From the cell containing the given text, extract its center point as [X, Y] coordinate. 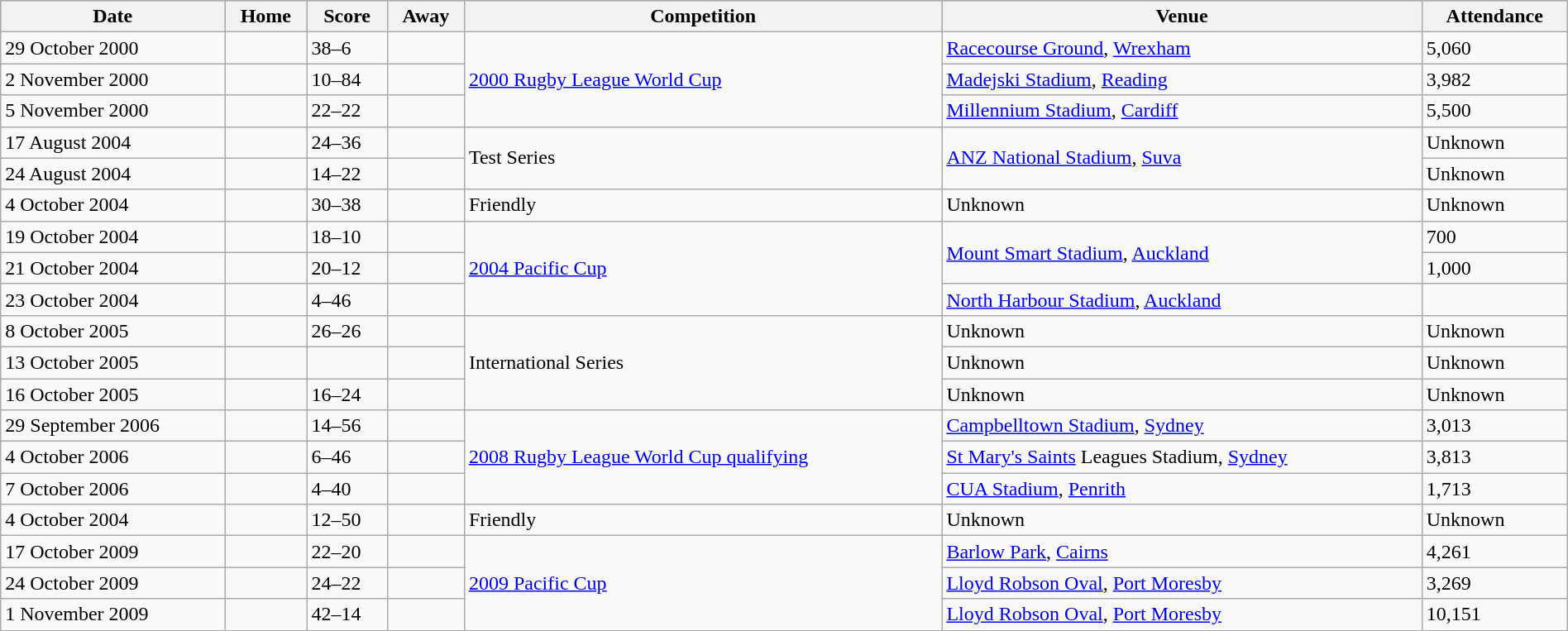
Test Series [703, 158]
1,713 [1494, 489]
4,261 [1494, 552]
17 October 2009 [112, 552]
Millennium Stadium, Cardiff [1182, 111]
19 October 2004 [112, 237]
Away [425, 17]
24 October 2009 [112, 583]
Racecourse Ground, Wrexham [1182, 48]
24 August 2004 [112, 174]
12–50 [347, 520]
Attendance [1494, 17]
Campbelltown Stadium, Sydney [1182, 426]
North Harbour Stadium, Auckland [1182, 299]
St Mary's Saints Leagues Stadium, Sydney [1182, 457]
18–10 [347, 237]
42–14 [347, 614]
International Series [703, 362]
3,269 [1494, 583]
10–84 [347, 79]
1 November 2009 [112, 614]
7 October 2006 [112, 489]
1,000 [1494, 268]
10,151 [1494, 614]
24–22 [347, 583]
Mount Smart Stadium, Auckland [1182, 252]
16–24 [347, 394]
14–56 [347, 426]
ANZ National Stadium, Suva [1182, 158]
21 October 2004 [112, 268]
22–22 [347, 111]
2000 Rugby League World Cup [703, 79]
4 October 2006 [112, 457]
2 November 2000 [112, 79]
Score [347, 17]
5 November 2000 [112, 111]
6–46 [347, 457]
CUA Stadium, Penrith [1182, 489]
23 October 2004 [112, 299]
Home [266, 17]
29 October 2000 [112, 48]
8 October 2005 [112, 331]
29 September 2006 [112, 426]
4–40 [347, 489]
22–20 [347, 552]
3,813 [1494, 457]
14–22 [347, 174]
700 [1494, 237]
20–12 [347, 268]
13 October 2005 [112, 362]
24–36 [347, 142]
Barlow Park, Cairns [1182, 552]
26–26 [347, 331]
30–38 [347, 205]
4–46 [347, 299]
2008 Rugby League World Cup qualifying [703, 457]
17 August 2004 [112, 142]
Date [112, 17]
5,060 [1494, 48]
2009 Pacific Cup [703, 583]
3,013 [1494, 426]
5,500 [1494, 111]
2004 Pacific Cup [703, 268]
Madejski Stadium, Reading [1182, 79]
Competition [703, 17]
Venue [1182, 17]
3,982 [1494, 79]
38–6 [347, 48]
16 October 2005 [112, 394]
